Output the [X, Y] coordinate of the center of the cell containing the given text.  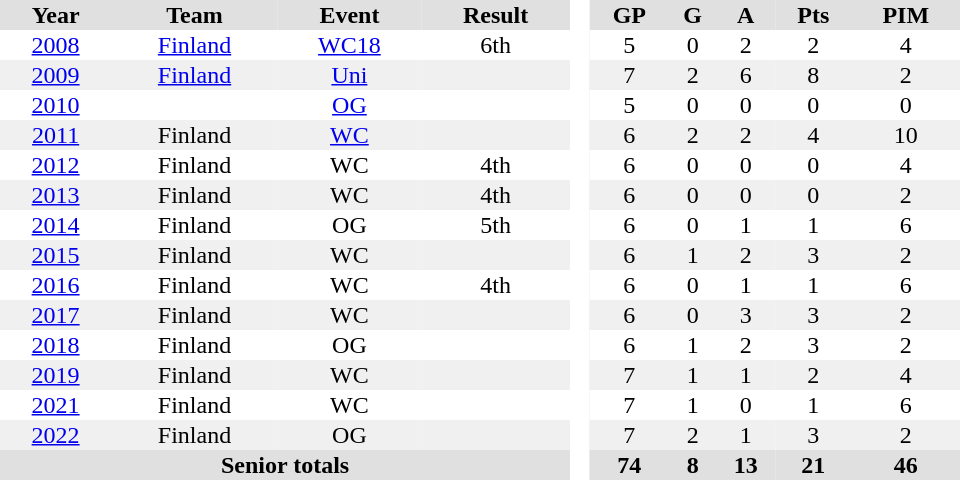
2008 [56, 45]
Pts [813, 15]
Result [496, 15]
Year [56, 15]
2014 [56, 225]
2012 [56, 165]
Uni [350, 75]
PIM [906, 15]
2013 [56, 195]
A [746, 15]
WC18 [350, 45]
21 [813, 465]
74 [630, 465]
10 [906, 135]
2009 [56, 75]
Team [194, 15]
2022 [56, 435]
2018 [56, 345]
2017 [56, 315]
G [692, 15]
6th [496, 45]
2019 [56, 375]
2015 [56, 255]
13 [746, 465]
5th [496, 225]
2011 [56, 135]
2010 [56, 105]
GP [630, 15]
2016 [56, 285]
2021 [56, 405]
46 [906, 465]
Senior totals [285, 465]
Event [350, 15]
